Capture the cell that displays the provided text and extract its [X, Y] central coordinate. 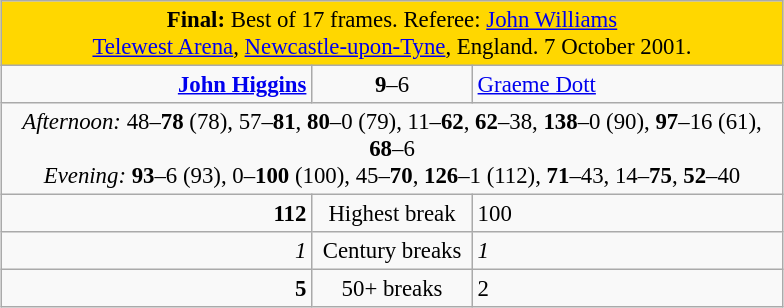
112 [156, 214]
5 [156, 289]
2 [628, 289]
Final: Best of 17 frames. Referee: John Williams Telewest Arena, Newcastle-upon-Tyne, England. 7 October 2001. [392, 34]
Highest break [392, 214]
100 [628, 214]
Century breaks [392, 251]
9–6 [392, 85]
50+ breaks [392, 289]
Graeme Dott [628, 85]
John Higgins [156, 85]
